From the cell containing the given text, extract its center point as (X, Y) coordinate. 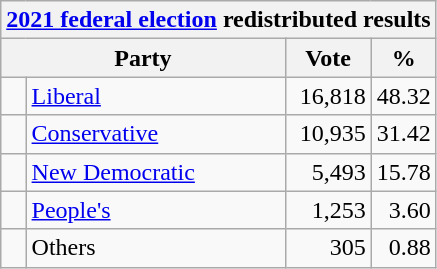
People's (156, 210)
5,493 (328, 172)
3.60 (404, 210)
% (404, 58)
305 (328, 248)
New Democratic (156, 172)
Liberal (156, 96)
2021 federal election redistributed results (218, 20)
48.32 (404, 96)
Conservative (156, 134)
Vote (328, 58)
15.78 (404, 172)
Others (156, 248)
1,253 (328, 210)
10,935 (328, 134)
16,818 (328, 96)
0.88 (404, 248)
31.42 (404, 134)
Party (143, 58)
